Search for the cell housing the specified text and yield its (X, Y) center coordinate. 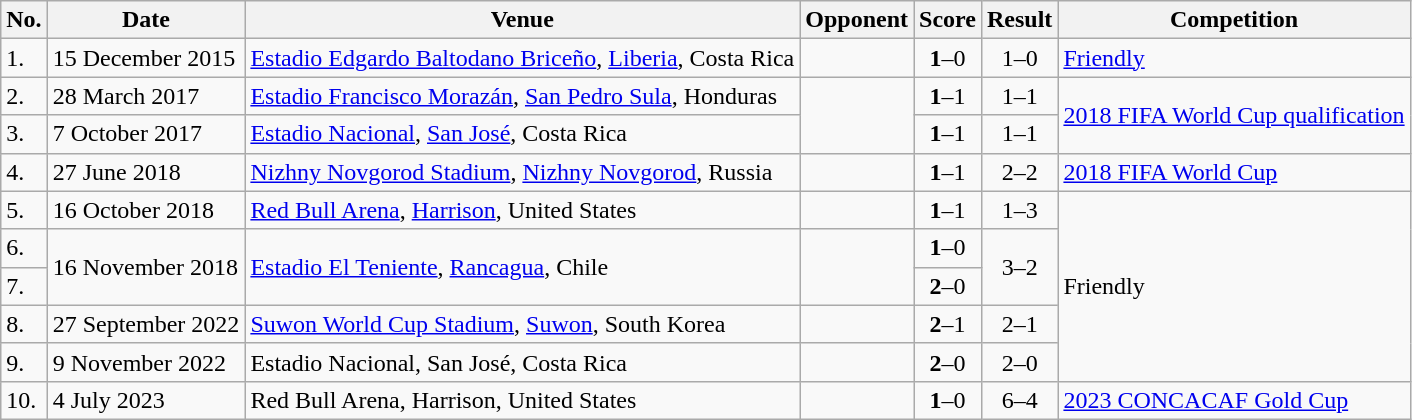
28 March 2017 (146, 96)
6–4 (1019, 400)
Result (1019, 20)
7 October 2017 (146, 134)
Estadio Francisco Morazán, San Pedro Sula, Honduras (522, 96)
Venue (522, 20)
Score (948, 20)
2018 FIFA World Cup (1234, 172)
1–3 (1019, 210)
Suwon World Cup Stadium, Suwon, South Korea (522, 324)
4 July 2023 (146, 400)
Competition (1234, 20)
3. (24, 134)
6. (24, 248)
8. (24, 324)
16 October 2018 (146, 210)
No. (24, 20)
Estadio Edgardo Baltodano Briceño, Liberia, Costa Rica (522, 58)
27 June 2018 (146, 172)
2018 FIFA World Cup qualification (1234, 115)
27 September 2022 (146, 324)
10. (24, 400)
2. (24, 96)
16 November 2018 (146, 267)
2023 CONCACAF Gold Cup (1234, 400)
7. (24, 286)
1. (24, 58)
15 December 2015 (146, 58)
Opponent (857, 20)
9 November 2022 (146, 362)
Estadio El Teniente, Rancagua, Chile (522, 267)
Nizhny Novgorod Stadium, Nizhny Novgorod, Russia (522, 172)
9. (24, 362)
5. (24, 210)
2–2 (1019, 172)
4. (24, 172)
3–2 (1019, 267)
Date (146, 20)
